Capture the cell that displays the provided text and extract its (x, y) central coordinate. 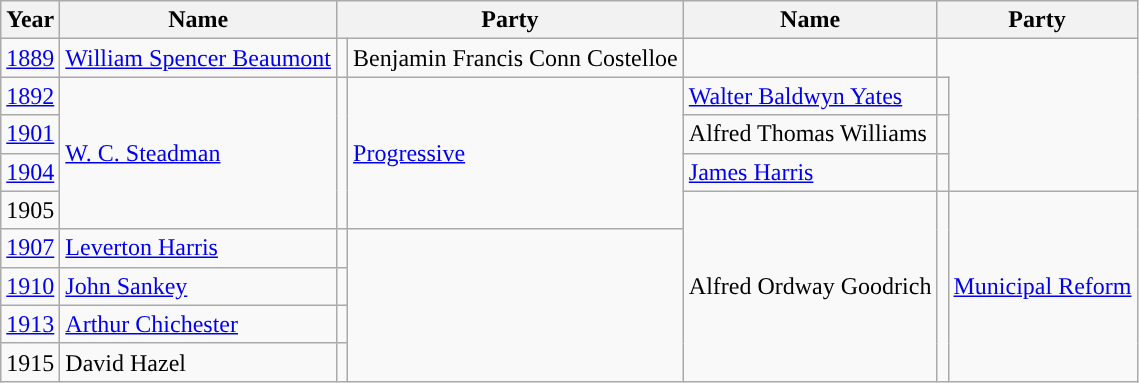
Municipal Reform (1042, 286)
John Sankey (198, 286)
Progressive (516, 153)
Benjamin Francis Conn Costelloe (516, 58)
1915 (30, 362)
Alfred Ordway Goodrich (810, 286)
1905 (30, 210)
1901 (30, 134)
1910 (30, 286)
David Hazel (198, 362)
Year (30, 20)
W. C. Steadman (198, 153)
1907 (30, 248)
Walter Baldwyn Yates (810, 96)
Arthur Chichester (198, 324)
1913 (30, 324)
1889 (30, 58)
Alfred Thomas Williams (810, 134)
1892 (30, 96)
Leverton Harris (198, 248)
1904 (30, 172)
William Spencer Beaumont (198, 58)
James Harris (810, 172)
